Identify which cell holds the provided text, then report its (X, Y) central coordinate. 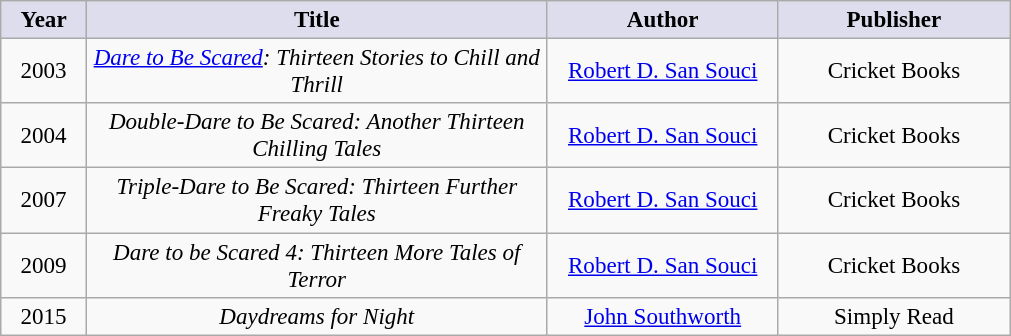
Triple-Dare to Be Scared: Thirteen Further Freaky Tales (316, 200)
Double-Dare to Be Scared: Another Thirteen Chilling Tales (316, 136)
2009 (44, 264)
Daydreams for Night (316, 316)
Author (662, 20)
2015 (44, 316)
Simply Read (894, 316)
Publisher (894, 20)
Dare to be Scared 4: Thirteen More Tales of Terror (316, 264)
Title (316, 20)
Dare to Be Scared: Thirteen Stories to Chill and Thrill (316, 70)
John Southworth (662, 316)
2003 (44, 70)
Year (44, 20)
2004 (44, 136)
2007 (44, 200)
